Locate the cell with the specified text and output its (X, Y) center coordinate. 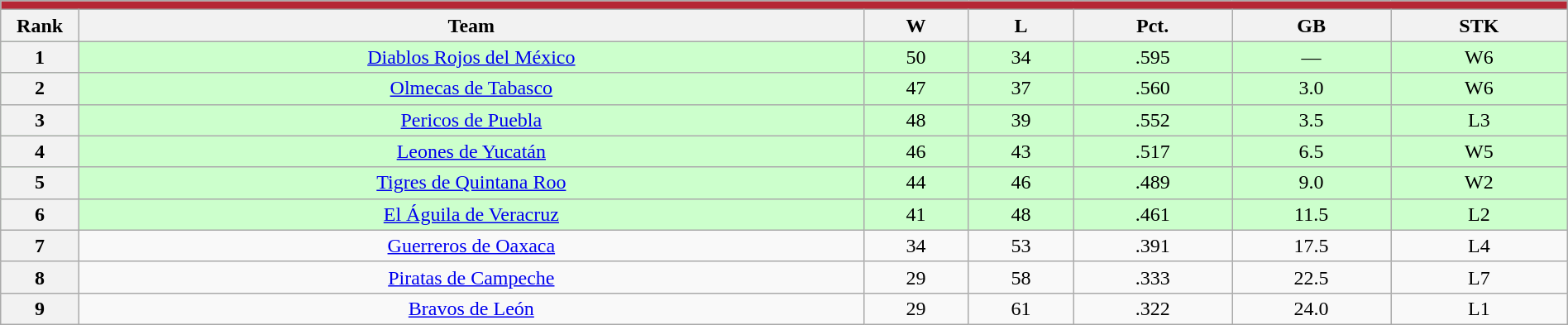
41 (916, 214)
Piratas de Campeche (471, 277)
3.0 (1312, 88)
.552 (1153, 120)
STK (1480, 26)
11.5 (1312, 214)
53 (1021, 246)
Guerreros de Oaxaca (471, 246)
L2 (1480, 214)
L1 (1480, 308)
GB (1312, 26)
43 (1021, 151)
Bravos de León (471, 308)
6.5 (1312, 151)
.489 (1153, 183)
44 (916, 183)
El Águila de Veracruz (471, 214)
L7 (1480, 277)
L3 (1480, 120)
61 (1021, 308)
50 (916, 57)
58 (1021, 277)
W (916, 26)
Tigres de Quintana Roo (471, 183)
.461 (1153, 214)
Pericos de Puebla (471, 120)
3 (40, 120)
7 (40, 246)
.333 (1153, 277)
9.0 (1312, 183)
W2 (1480, 183)
3.5 (1312, 120)
.595 (1153, 57)
39 (1021, 120)
6 (40, 214)
.322 (1153, 308)
24.0 (1312, 308)
Olmecas de Tabasco (471, 88)
2 (40, 88)
.391 (1153, 246)
Diablos Rojos del México (471, 57)
L4 (1480, 246)
Pct. (1153, 26)
4 (40, 151)
Leones de Yucatán (471, 151)
8 (40, 277)
Rank (40, 26)
.560 (1153, 88)
— (1312, 57)
37 (1021, 88)
5 (40, 183)
L (1021, 26)
22.5 (1312, 277)
47 (916, 88)
Team (471, 26)
W5 (1480, 151)
9 (40, 308)
1 (40, 57)
.517 (1153, 151)
17.5 (1312, 246)
